Search for the cell housing the specified text and yield its [X, Y] center coordinate. 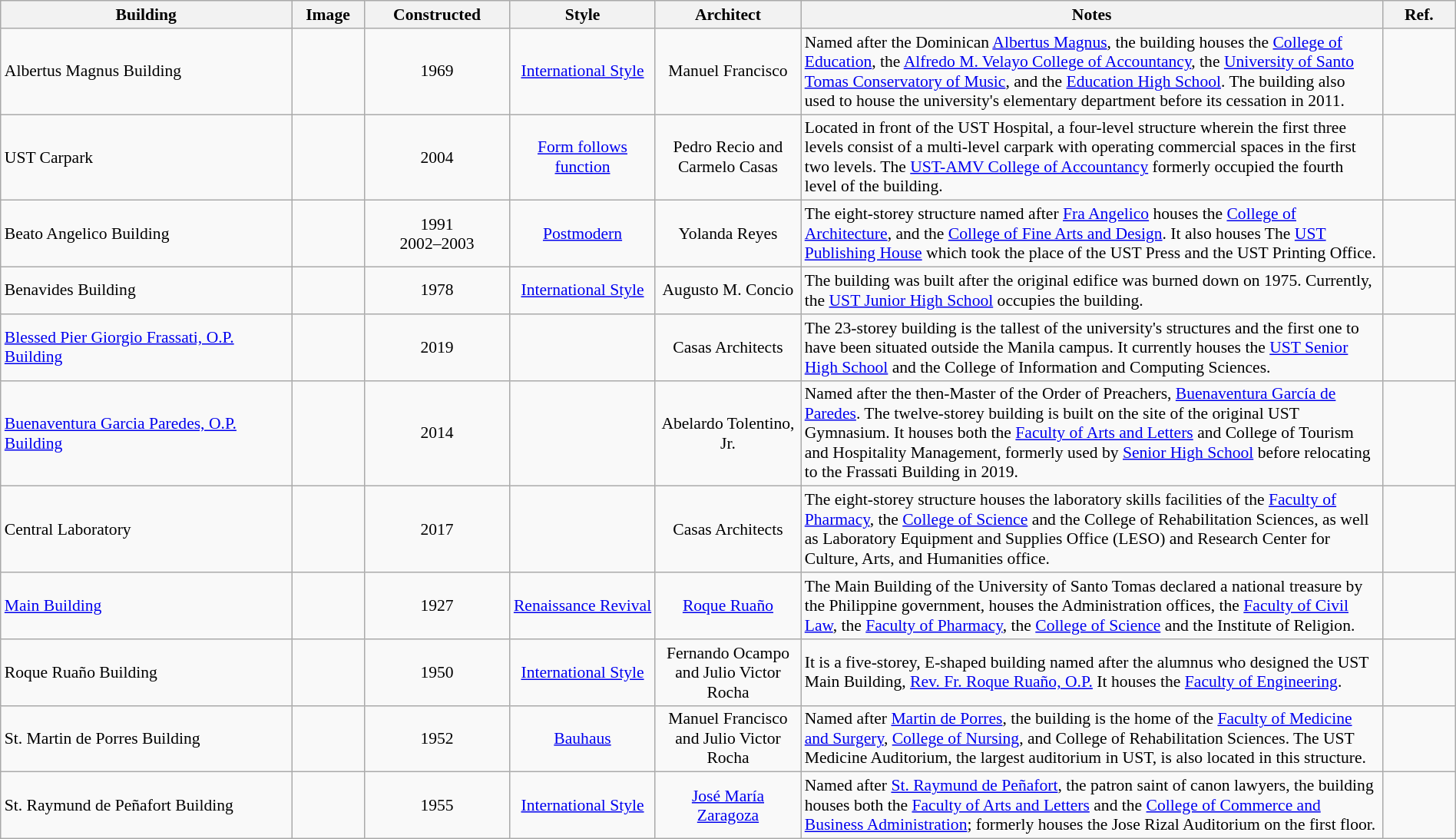
1991 2002–2003 [436, 234]
Notes [1092, 15]
Bauhaus [582, 739]
Fernando Ocampo and Julio Victor Rocha [728, 673]
José María Zaragoza [728, 805]
Buenaventura Garcia Paredes, O.P. Building [146, 433]
2004 [436, 158]
2017 [436, 529]
Postmodern [582, 234]
UST Carpark [146, 158]
Form follows function [582, 158]
Image [329, 15]
Renaissance Revival [582, 605]
Augusto M. Concio [728, 290]
Blessed Pier Giorgio Frassati, O.P. Building [146, 347]
Albertus Magnus Building [146, 71]
St. Martin de Porres Building [146, 739]
2014 [436, 433]
2019 [436, 347]
1952 [436, 739]
Architect [728, 15]
Benavides Building [146, 290]
Building [146, 15]
Roque Ruaño Building [146, 673]
1927 [436, 605]
Abelardo Tolentino, Jr. [728, 433]
Roque Ruaño [728, 605]
Beato Angelico Building [146, 234]
Manuel Francisco and Julio Victor Rocha [728, 739]
Central Laboratory [146, 529]
1950 [436, 673]
The building was built after the original edifice was burned down on 1975. Currently, the UST Junior High School occupies the building. [1092, 290]
1969 [436, 71]
Main Building [146, 605]
Pedro Recio and Carmelo Casas [728, 158]
1978 [436, 290]
1955 [436, 805]
Manuel Francisco [728, 71]
Ref. [1419, 15]
St. Raymund de Peñafort Building [146, 805]
Constructed [436, 15]
Style [582, 15]
Yolanda Reyes [728, 234]
